Return the [X, Y] coordinate for the center point of the cell that contains the specified text.  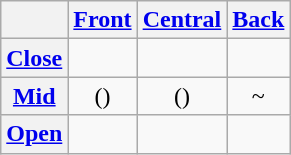
Open [34, 134]
Front [102, 20]
Back [258, 20]
~ [258, 96]
Close [34, 58]
Central [182, 20]
Mid [34, 96]
